Locate the cell with the specified text and output its (X, Y) center coordinate. 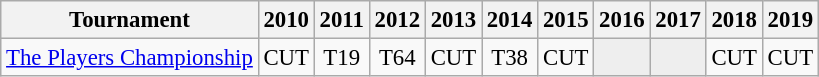
2012 (397, 20)
2017 (678, 20)
2010 (286, 20)
2016 (622, 20)
2015 (566, 20)
2014 (510, 20)
T38 (510, 58)
T64 (397, 58)
2019 (790, 20)
T19 (342, 58)
Tournament (130, 20)
2011 (342, 20)
2013 (453, 20)
2018 (734, 20)
The Players Championship (130, 58)
